Scan for the cell matching the given text and deliver its [X, Y] coordinate at center. 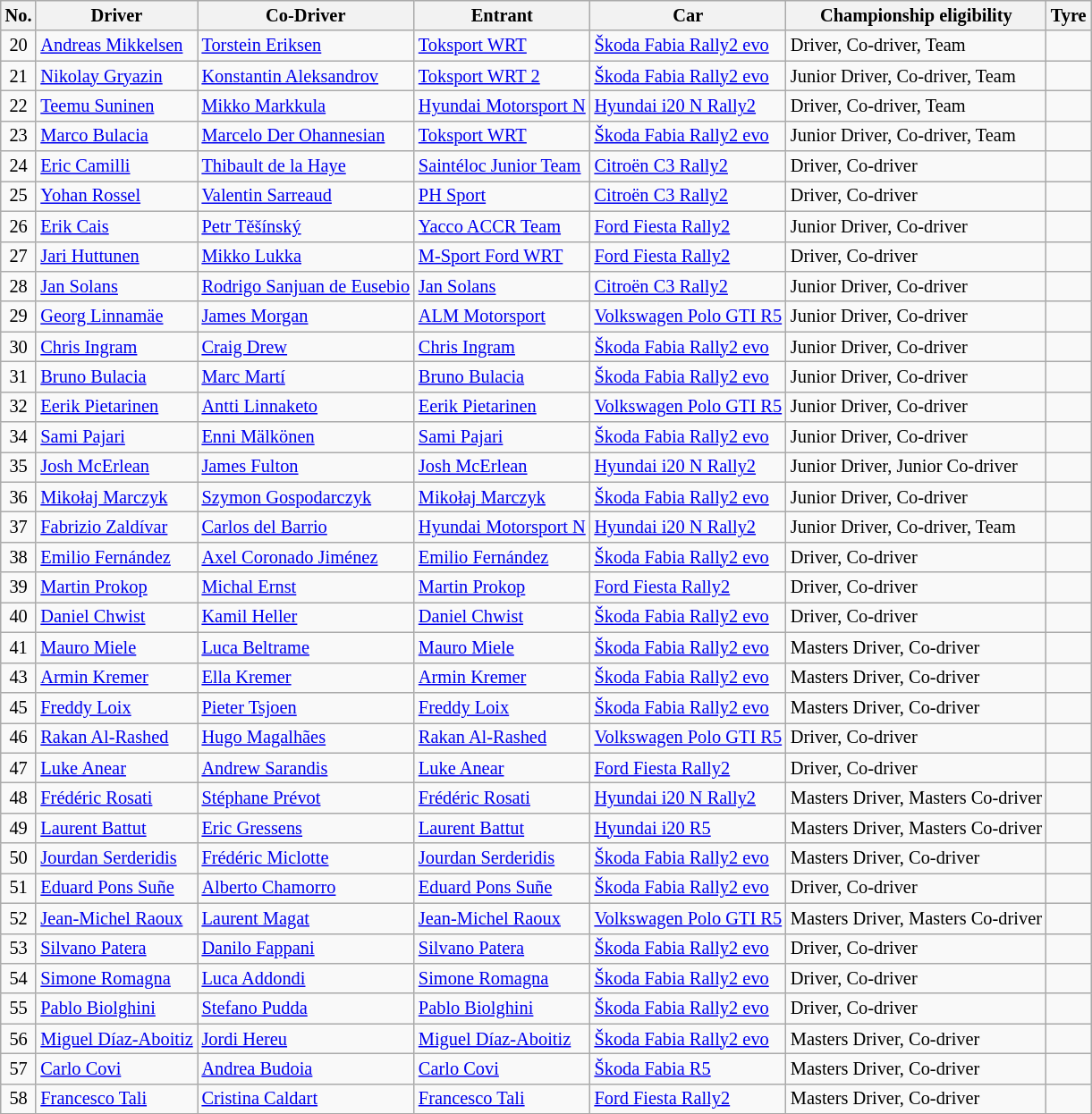
38 [19, 557]
Hyundai i20 R5 [689, 828]
46 [19, 738]
50 [19, 858]
43 [19, 678]
Erik Cais [116, 226]
Cristina Caldart [306, 1099]
Mikko Lukka [306, 257]
Alberto Chamorro [306, 888]
Antti Linnaketo [306, 407]
Andrew Sarandis [306, 768]
ALM Motorsport [503, 316]
James Fulton [306, 467]
Kamil Heller [306, 617]
35 [19, 467]
Car [689, 15]
49 [19, 828]
58 [19, 1099]
Andrea Budoia [306, 1068]
Szymon Gospodarczyk [306, 497]
41 [19, 647]
Rodrigo Sanjuan de Eusebio [306, 286]
Luca Beltrame [306, 647]
Mikko Markkula [306, 105]
Thibault de la Haye [306, 166]
48 [19, 798]
30 [19, 347]
Fabrizio Zaldívar [116, 527]
Junior Driver, Junior Co-driver [916, 467]
Jari Huttunen [116, 257]
Yohan Rossel [116, 196]
Torstein Eriksen [306, 46]
Axel Coronado Jiménez [306, 557]
Marco Bulacia [116, 136]
Petr Těšínský [306, 226]
23 [19, 136]
Stéphane Prévot [306, 798]
Stefano Pudda [306, 1009]
39 [19, 587]
52 [19, 918]
22 [19, 105]
Craig Drew [306, 347]
Jordi Hereu [306, 1039]
55 [19, 1009]
Pieter Tsjoen [306, 707]
Eric Gressens [306, 828]
Tyre [1069, 15]
28 [19, 286]
47 [19, 768]
Danilo Fappani [306, 949]
Marc Martí [306, 376]
Andreas Mikkelsen [116, 46]
29 [19, 316]
No. [19, 15]
Teemu Suninen [116, 105]
Championship eligibility [916, 15]
21 [19, 76]
Yacco ACCR Team [503, 226]
Saintéloc Junior Team [503, 166]
Driver [116, 15]
57 [19, 1068]
26 [19, 226]
37 [19, 527]
Co-Driver [306, 15]
Ella Kremer [306, 678]
Marcelo Der Ohannesian [306, 136]
Frédéric Miclotte [306, 858]
36 [19, 497]
Carlos del Barrio [306, 527]
Valentin Sarreaud [306, 196]
51 [19, 888]
Georg Linnamäe [116, 316]
Nikolay Gryazin [116, 76]
Laurent Magat [306, 918]
Entrant [503, 15]
Michal Ernst [306, 587]
40 [19, 617]
20 [19, 46]
24 [19, 166]
Eric Camilli [116, 166]
27 [19, 257]
Škoda Fabia R5 [689, 1068]
M-Sport Ford WRT [503, 257]
32 [19, 407]
Hugo Magalhães [306, 738]
Luca Addondi [306, 978]
45 [19, 707]
53 [19, 949]
Konstantin Aleksandrov [306, 76]
56 [19, 1039]
54 [19, 978]
James Morgan [306, 316]
25 [19, 196]
31 [19, 376]
Enni Mälkönen [306, 437]
PH Sport [503, 196]
Toksport WRT 2 [503, 76]
34 [19, 437]
